Detect which cell encompasses the target text, then output its [x, y] center coordinate. 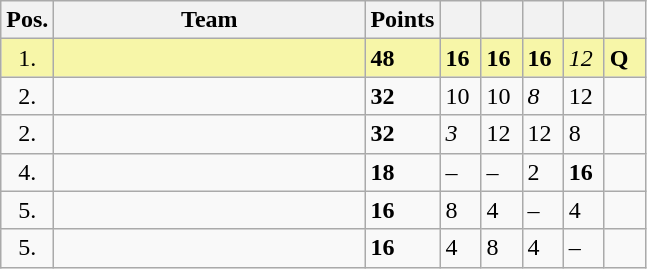
18 [402, 172]
48 [402, 58]
4. [28, 172]
Points [402, 20]
1. [28, 58]
Pos. [28, 20]
Q [624, 58]
2 [542, 172]
3 [460, 134]
Team [210, 20]
